Pinpoint the cell where the given text exists, returning its [X, Y] midpoint coordinate. 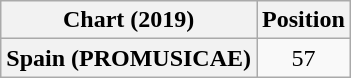
Position [304, 20]
Chart (2019) [129, 20]
57 [304, 58]
Spain (PROMUSICAE) [129, 58]
